From the cell containing the given text, extract its center point as (x, y) coordinate. 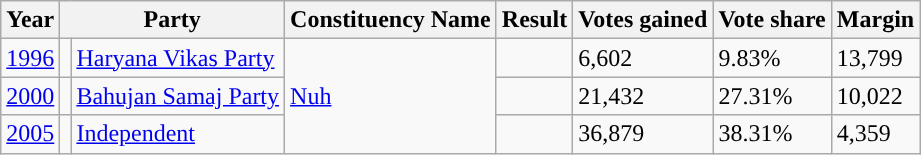
9.83% (772, 58)
10,022 (875, 96)
4,359 (875, 134)
1996 (30, 58)
Independent (178, 134)
Constituency Name (391, 20)
Vote share (772, 20)
6,602 (643, 58)
Bahujan Samaj Party (178, 96)
Year (30, 20)
13,799 (875, 58)
21,432 (643, 96)
Party (172, 20)
2005 (30, 134)
Votes gained (643, 20)
Result (534, 20)
Haryana Vikas Party (178, 58)
Nuh (391, 96)
38.31% (772, 134)
27.31% (772, 96)
Margin (875, 20)
2000 (30, 96)
36,879 (643, 134)
